Capture the cell that displays the provided text and extract its (X, Y) central coordinate. 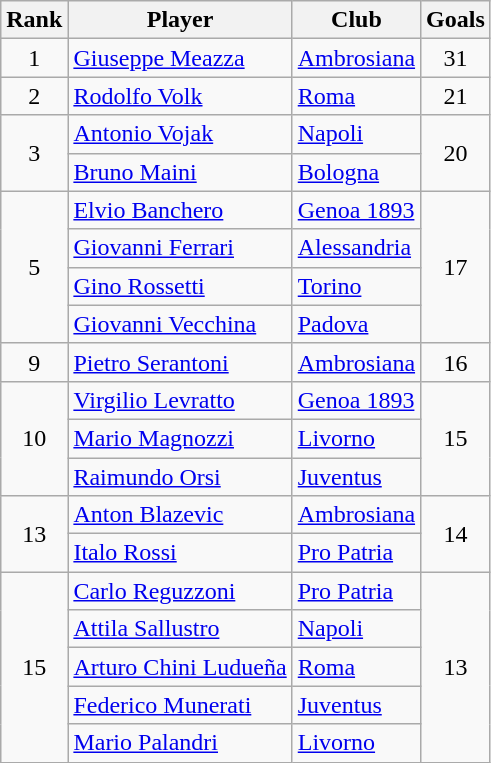
5 (34, 267)
Arturo Chini Ludueña (180, 667)
Torino (356, 286)
16 (456, 362)
Bologna (356, 172)
Gino Rossetti (180, 286)
1 (34, 58)
Bruno Maini (180, 172)
Attila Sallustro (180, 629)
Giuseppe Meazza (180, 58)
Elvio Banchero (180, 210)
Federico Munerati (180, 705)
20 (456, 153)
Alessandria (356, 248)
Mario Magnozzi (180, 438)
Virgilio Levratto (180, 400)
17 (456, 267)
Raimundo Orsi (180, 477)
Player (180, 20)
Rank (34, 20)
Goals (456, 20)
10 (34, 438)
Antonio Vojak (180, 134)
Padova (356, 324)
Rodolfo Volk (180, 96)
Anton Blazevic (180, 515)
2 (34, 96)
Italo Rossi (180, 553)
Pietro Serantoni (180, 362)
Club (356, 20)
14 (456, 534)
Carlo Reguzzoni (180, 591)
Giovanni Ferrari (180, 248)
Giovanni Vecchina (180, 324)
3 (34, 153)
Mario Palandri (180, 743)
21 (456, 96)
31 (456, 58)
9 (34, 362)
